Provide the [x, y] coordinate of the cell's center where the given text is located.  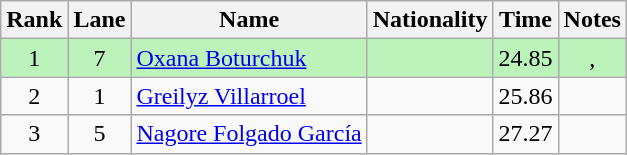
Greilyz Villarroel [249, 96]
Rank [34, 20]
5 [100, 134]
7 [100, 58]
, [592, 58]
Name [249, 20]
Nagore Folgado García [249, 134]
2 [34, 96]
3 [34, 134]
Time [526, 20]
Nationality [430, 20]
Lane [100, 20]
Notes [592, 20]
27.27 [526, 134]
Oxana Boturchuk [249, 58]
24.85 [526, 58]
25.86 [526, 96]
